Capture the cell that displays the provided text and extract its [x, y] central coordinate. 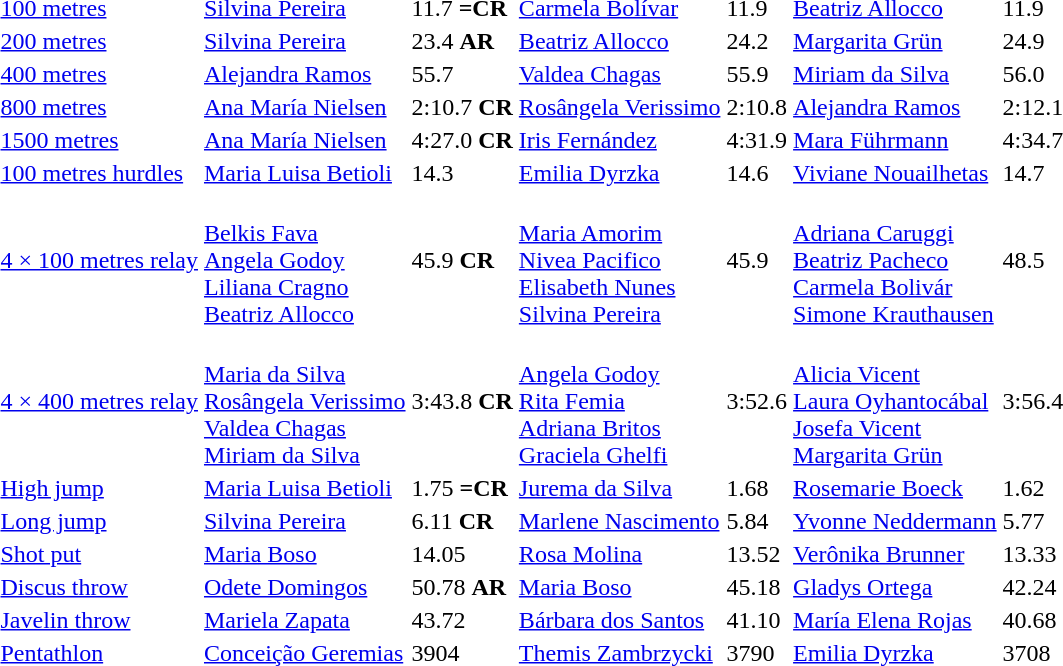
4:31.9 [757, 140]
Gladys Ortega [896, 587]
55.7 [462, 74]
43.72 [462, 620]
Adriana CaruggiBeatriz PachecoCarmela BolivárSimone Krauthausen [896, 260]
Rosemarie Boeck [896, 488]
14.05 [462, 554]
Marlene Nascimento [620, 521]
55.9 [757, 74]
14.3 [462, 173]
Margarita Grün [896, 41]
Rosângela Verissimo [620, 107]
Bárbara dos Santos [620, 620]
Belkis FavaAngela GodoyLiliana CragnoBeatriz Allocco [304, 260]
Rosa Molina [620, 554]
3:43.8 CR [462, 401]
24.2 [757, 41]
Beatriz Allocco [620, 41]
6.11 CR [462, 521]
50.78 AR [462, 587]
1.68 [757, 488]
Mariela Zapata [304, 620]
Mara Führmann [896, 140]
Valdea Chagas [620, 74]
5.84 [757, 521]
3:52.6 [757, 401]
Miriam da Silva [896, 74]
45.18 [757, 587]
2:10.8 [757, 107]
Odete Domingos [304, 587]
45.9 CR [462, 260]
2:10.7 CR [462, 107]
23.4 AR [462, 41]
Jurema da Silva [620, 488]
María Elena Rojas [896, 620]
14.6 [757, 173]
Iris Fernández [620, 140]
4:27.0 CR [462, 140]
41.10 [757, 620]
1.75 =CR [462, 488]
45.9 [757, 260]
Emilia Dyrzka [620, 173]
Angela GodoyRita FemiaAdriana BritosGraciela Ghelfi [620, 401]
Maria da SilvaRosângela VerissimoValdea ChagasMiriam da Silva [304, 401]
Alicia VicentLaura OyhantocábalJosefa VicentMargarita Grün [896, 401]
Yvonne Neddermann [896, 521]
Maria AmorimNivea PacificoElisabeth NunesSilvina Pereira [620, 260]
Verônika Brunner [896, 554]
Viviane Nouailhetas [896, 173]
13.52 [757, 554]
